For the text-containing cell, return its midpoint in [X, Y] coordinate format. 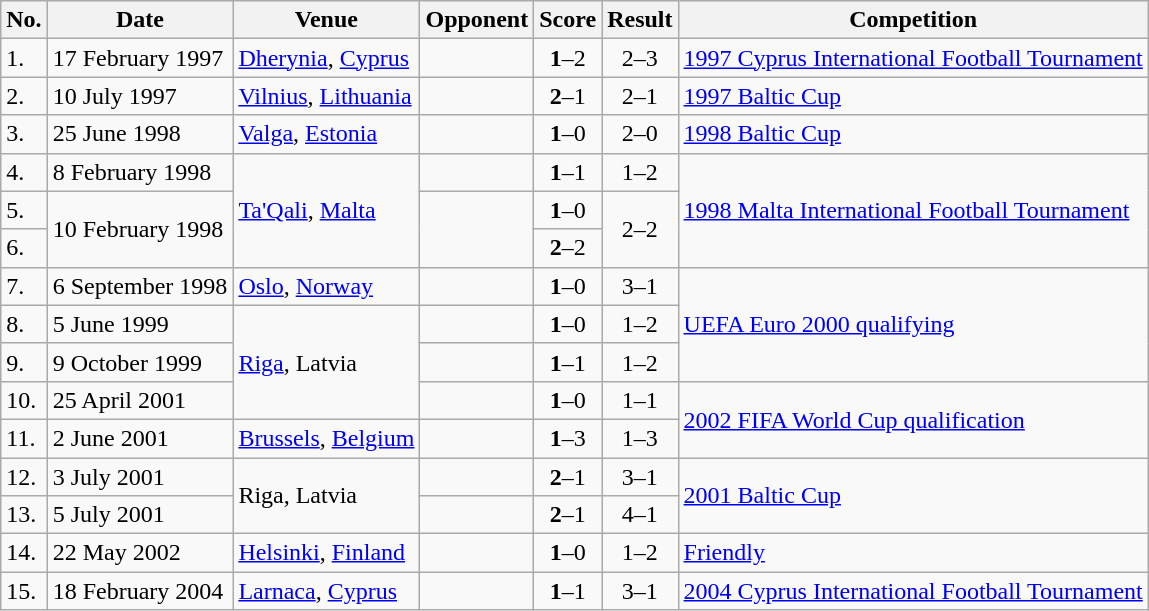
1997 Baltic Cup [913, 96]
Helsinki, Finland [326, 553]
Competition [913, 20]
10 July 1997 [140, 96]
5. [24, 210]
25 April 2001 [140, 400]
3. [24, 134]
1998 Malta International Football Tournament [913, 210]
5 June 1999 [140, 324]
1998 Baltic Cup [913, 134]
No. [24, 20]
2–3 [640, 58]
Opponent [477, 20]
15. [24, 591]
6. [24, 248]
2004 Cyprus International Football Tournament [913, 591]
Brussels, Belgium [326, 438]
2. [24, 96]
Valga, Estonia [326, 134]
Result [640, 20]
Date [140, 20]
2001 Baltic Cup [913, 496]
22 May 2002 [140, 553]
2–0 [640, 134]
Oslo, Norway [326, 286]
4. [24, 172]
18 February 2004 [140, 591]
13. [24, 515]
8 February 1998 [140, 172]
14. [24, 553]
12. [24, 477]
9 October 1999 [140, 362]
5 July 2001 [140, 515]
3 July 2001 [140, 477]
UEFA Euro 2000 qualifying [913, 324]
11. [24, 438]
17 February 1997 [140, 58]
6 September 1998 [140, 286]
Dherynia, Cyprus [326, 58]
Venue [326, 20]
10 February 1998 [140, 229]
Ta'Qali, Malta [326, 210]
4–1 [640, 515]
1. [24, 58]
2 June 2001 [140, 438]
10. [24, 400]
1997 Cyprus International Football Tournament [913, 58]
Friendly [913, 553]
Score [568, 20]
Larnaca, Cyprus [326, 591]
8. [24, 324]
7. [24, 286]
25 June 1998 [140, 134]
Vilnius, Lithuania [326, 96]
9. [24, 362]
2002 FIFA World Cup qualification [913, 419]
